Scan for the cell matching the given text and deliver its (x, y) coordinate at center. 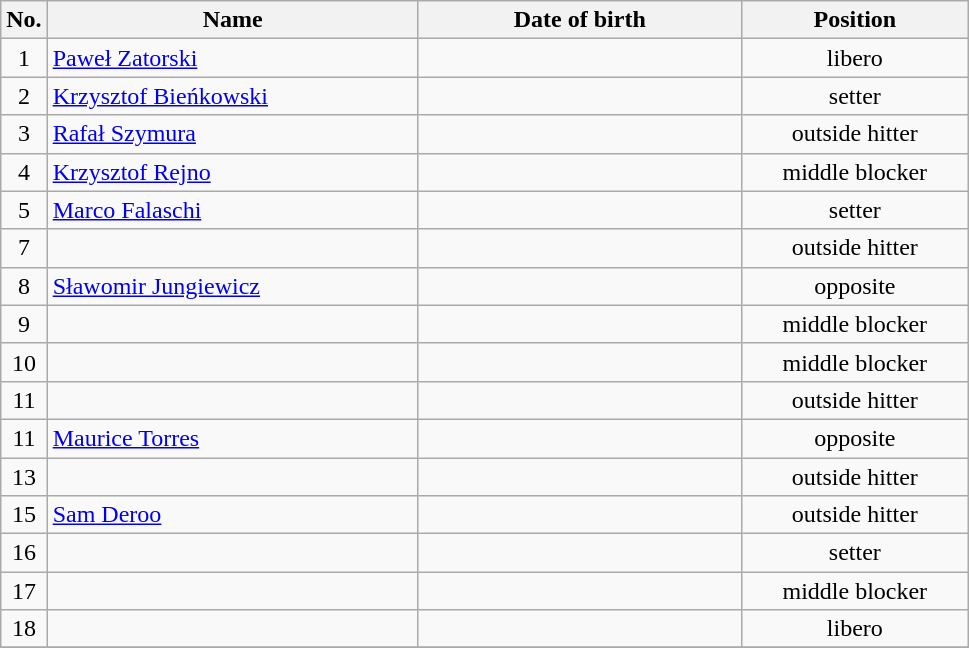
10 (24, 362)
Krzysztof Rejno (232, 172)
Date of birth (580, 20)
9 (24, 324)
7 (24, 248)
Marco Falaschi (232, 210)
17 (24, 591)
Sam Deroo (232, 515)
8 (24, 286)
Maurice Torres (232, 438)
Name (232, 20)
13 (24, 477)
15 (24, 515)
Krzysztof Bieńkowski (232, 96)
Sławomir Jungiewicz (232, 286)
4 (24, 172)
1 (24, 58)
18 (24, 629)
No. (24, 20)
Rafał Szymura (232, 134)
3 (24, 134)
2 (24, 96)
Paweł Zatorski (232, 58)
16 (24, 553)
5 (24, 210)
Position (854, 20)
